Provide the [X, Y] coordinate of the cell's center where the given text is located.  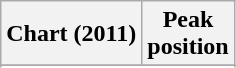
Peakposition [188, 34]
Chart (2011) [72, 34]
